For the text-containing cell, return its midpoint in [X, Y] coordinate format. 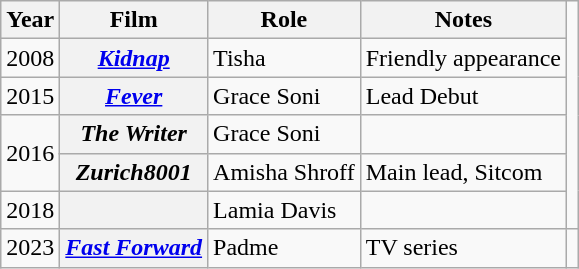
The Writer [134, 134]
Lamia Davis [284, 210]
2016 [30, 153]
Kidnap [134, 58]
Lead Debut [463, 96]
TV series [463, 248]
Year [30, 20]
Notes [463, 20]
2008 [30, 58]
Amisha Shroff [284, 172]
2018 [30, 210]
2015 [30, 96]
Zurich8001 [134, 172]
Fast Forward [134, 248]
Tisha [284, 58]
Friendly appearance [463, 58]
Role [284, 20]
2023 [30, 248]
Main lead, Sitcom [463, 172]
Padme [284, 248]
Fever [134, 96]
Film [134, 20]
